Return [x, y] of the center of cell containing provided text 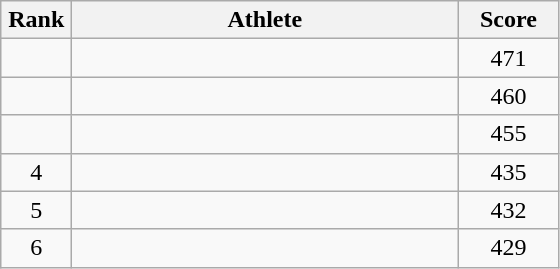
455 [508, 134]
4 [36, 172]
Rank [36, 20]
6 [36, 248]
Athlete [265, 20]
Score [508, 20]
429 [508, 248]
471 [508, 58]
460 [508, 96]
432 [508, 210]
5 [36, 210]
435 [508, 172]
